Pinpoint the cell where the given text exists, returning its (X, Y) midpoint coordinate. 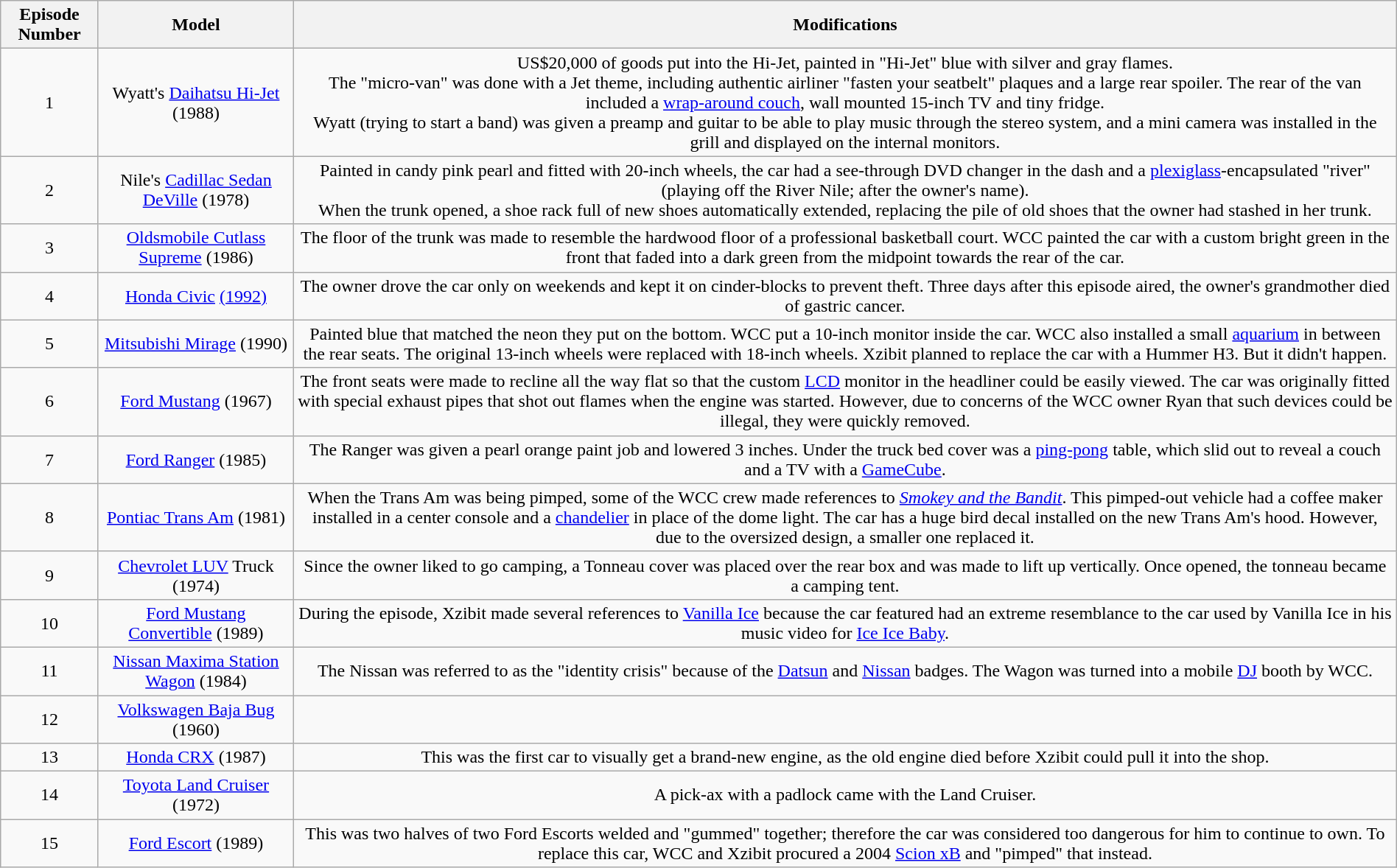
8 (50, 517)
6 (50, 402)
Toyota Land Cruiser (1972) (196, 796)
9 (50, 575)
Volkswagen Baja Bug (1960) (196, 719)
15 (50, 843)
Oldsmobile Cutlass Supreme (1986) (196, 248)
Ford Mustang (1967) (196, 402)
Nile's Cadillac Sedan DeVille (1978) (196, 190)
Honda CRX (1987) (196, 757)
5 (50, 343)
1 (50, 102)
14 (50, 796)
4 (50, 296)
Nissan Maxima Station Wagon (1984) (196, 671)
The Nissan was referred to as the "identity crisis" because of the Datsun and Nissan badges. The Wagon was turned into a mobile DJ booth by WCC. (846, 671)
Episode Number (50, 25)
Ford Ranger (1985) (196, 460)
A pick-ax with a padlock came with the Land Cruiser. (846, 796)
13 (50, 757)
Model (196, 25)
Pontiac Trans Am (1981) (196, 517)
11 (50, 671)
2 (50, 190)
Honda Civic (1992) (196, 296)
This was the first car to visually get a brand-new engine, as the old engine died before Xzibit could pull it into the shop. (846, 757)
Chevrolet LUV Truck (1974) (196, 575)
Wyatt's Daihatsu Hi-Jet (1988) (196, 102)
3 (50, 248)
Ford Mustang Convertible (1989) (196, 623)
Modifications (846, 25)
10 (50, 623)
Mitsubishi Mirage (1990) (196, 343)
12 (50, 719)
Ford Escort (1989) (196, 843)
7 (50, 460)
